From the cell containing the given text, extract its center point as (X, Y) coordinate. 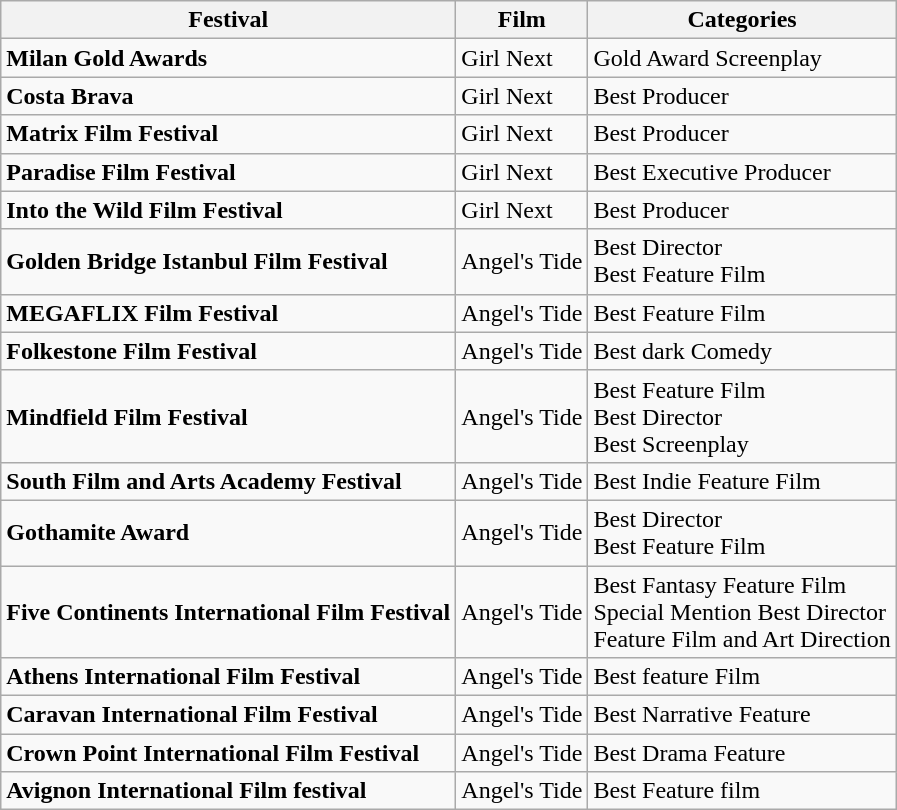
Best dark Comedy (742, 351)
Paradise Film Festival (228, 172)
Mindfield Film Festival (228, 416)
Folkestone Film Festival (228, 351)
Best Fantasy Feature FilmSpecial Mention Best DirectorFeature Film and Art Direction (742, 612)
Five Continents International Film Festival (228, 612)
Athens International Film Festival (228, 677)
Gothamite Award (228, 532)
Caravan International Film Festival (228, 715)
Costa Brava (228, 96)
Crown Point International Film Festival (228, 753)
Best Executive Producer (742, 172)
Best Drama Feature (742, 753)
Best Feature Film (742, 313)
Best Feature FilmBest DirectorBest Screenplay (742, 416)
Best Indie Feature Film (742, 481)
Festival (228, 20)
Milan Gold Awards (228, 58)
Best Feature film (742, 791)
Matrix Film Festival (228, 134)
Categories (742, 20)
Golden Bridge Istanbul Film Festival (228, 262)
Into the Wild Film Festival (228, 210)
Gold Award Screenplay (742, 58)
Avignon International Film festival (228, 791)
Best Narrative Feature (742, 715)
South Film and Arts Academy Festival (228, 481)
MEGAFLIX Film Festival (228, 313)
Film (522, 20)
Best feature Film (742, 677)
